Scan for the cell matching the given text and deliver its (x, y) coordinate at center. 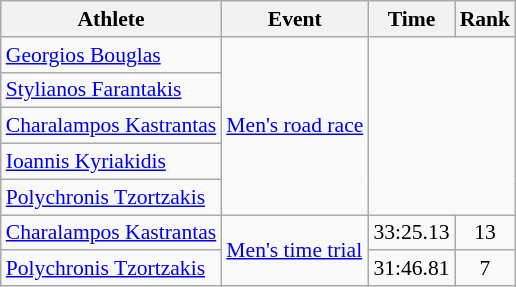
13 (486, 233)
33:25.13 (411, 233)
Stylianos Farantakis (112, 90)
Time (411, 19)
Georgios Bouglas (112, 55)
Rank (486, 19)
Athlete (112, 19)
Event (294, 19)
Men's time trial (294, 250)
Ioannis Kyriakidis (112, 162)
7 (486, 269)
31:46.81 (411, 269)
Men's road race (294, 126)
